Capture the cell that displays the provided text and extract its (x, y) central coordinate. 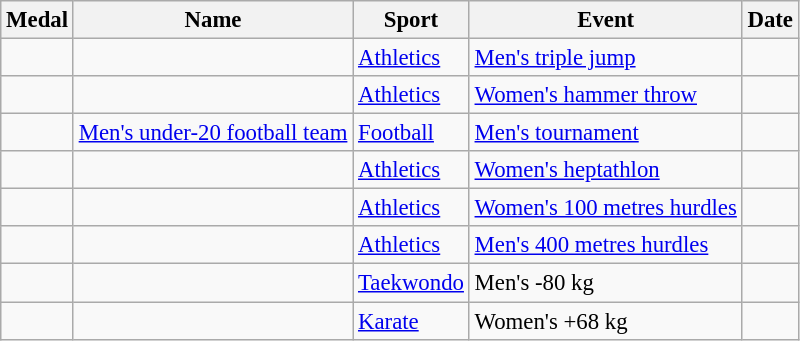
Women's hammer throw (606, 95)
Karate (412, 321)
Event (606, 20)
Date (770, 20)
Name (212, 20)
Men's triple jump (606, 58)
Women's heptathlon (606, 170)
Sport (412, 20)
Taekwondo (412, 283)
Men's under-20 football team (212, 133)
Women's +68 kg (606, 321)
Medal (38, 20)
Men's -80 kg (606, 283)
Men's 400 metres hurdles (606, 245)
Football (412, 133)
Women's 100 metres hurdles (606, 208)
Men's tournament (606, 133)
